Identify which cell holds the provided text, then report its (X, Y) central coordinate. 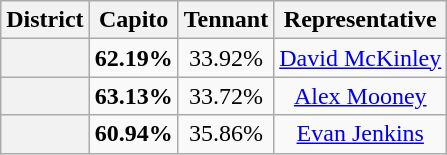
62.19% (134, 58)
Alex Mooney (360, 96)
33.92% (226, 58)
63.13% (134, 96)
Capito (134, 20)
Tennant (226, 20)
District (45, 20)
33.72% (226, 96)
David McKinley (360, 58)
Evan Jenkins (360, 134)
Representative (360, 20)
35.86% (226, 134)
60.94% (134, 134)
